Return the [X, Y] coordinate for the center point of the cell that contains the specified text.  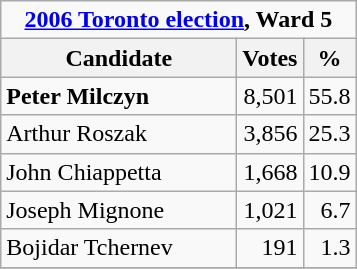
3,856 [270, 134]
1,668 [270, 172]
2006 Toronto election, Ward 5 [178, 20]
Arthur Roszak [119, 134]
10.9 [330, 172]
55.8 [330, 96]
25.3 [330, 134]
8,501 [270, 96]
Joseph Mignone [119, 210]
Votes [270, 58]
Candidate [119, 58]
Peter Milczyn [119, 96]
Bojidar Tchernev [119, 248]
6.7 [330, 210]
John Chiappetta [119, 172]
191 [270, 248]
1,021 [270, 210]
% [330, 58]
1.3 [330, 248]
